Determine the [x, y] coordinate at the center of the cell enclosing the given text.  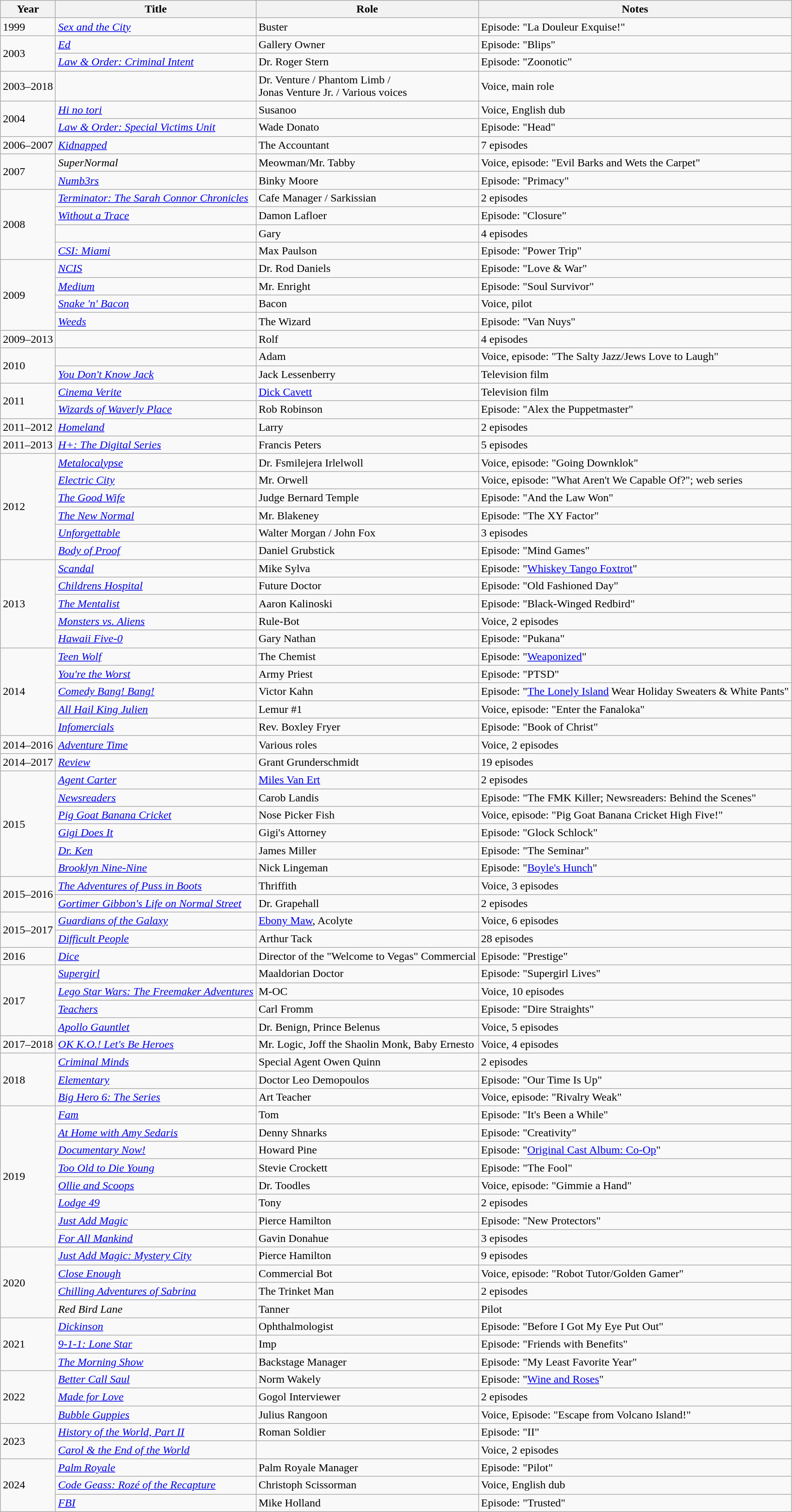
Apollo Gauntlet [156, 1027]
Code Geass: Rozé of the Recapture [156, 1485]
Ed [156, 44]
Without a Trace [156, 215]
Brooklyn Nine-Nine [156, 868]
Voice, episode: "Gimmie a Hand" [635, 1185]
Bubble Guppies [156, 1415]
Voice, 4 episodes [635, 1044]
Episode: "Supergirl Lives" [635, 974]
Hawaii Five-0 [156, 639]
Francis Peters [367, 445]
Scandal [156, 568]
Numb3rs [156, 180]
Director of the "Welcome to Vegas" Commercial [367, 956]
Lemur #1 [367, 709]
Episode: "And the Law Won" [635, 498]
Dr. Ken [156, 850]
Imp [367, 1344]
Episode: "Blips" [635, 44]
History of the World, Part II [156, 1432]
Dr. Grapehall [367, 903]
Bacon [367, 304]
2017 [28, 1000]
5 episodes [635, 445]
The New Normal [156, 516]
2015–2016 [28, 895]
Buster [367, 27]
Rob Robinson [367, 409]
Gigi's Attorney [367, 833]
2015 [28, 824]
Backstage Manager [367, 1361]
Dr. Rod Daniels [367, 269]
Voice, 5 episodes [635, 1027]
Voice, episode: "The Salty Jazz/Jews Love to Laugh" [635, 357]
2022 [28, 1397]
Teen Wolf [156, 656]
Episode: "The FMK Killer; Newsreaders: Behind the Scenes" [635, 797]
Review [156, 762]
Julius Rangoon [367, 1415]
Episode: "The Fool" [635, 1168]
2014–2017 [28, 762]
2003–2018 [28, 86]
2017–2018 [28, 1044]
Voice, 6 episodes [635, 921]
Episode: "Closure" [635, 215]
Episode: "Pilot" [635, 1468]
The Wizard [367, 321]
Victor Kahn [367, 692]
Episode: "Prestige" [635, 956]
2015–2017 [28, 930]
Made for Love [156, 1397]
Adventure Time [156, 744]
Art Teacher [367, 1097]
The Mentalist [156, 604]
Daniel Grubstick [367, 551]
Episode: "Zoonotic" [635, 62]
The Chemist [367, 656]
Gigi Does It [156, 833]
Elementary [156, 1080]
Episode: "Original Cast Album: Co-Op" [635, 1150]
Newsreaders [156, 797]
9-1-1: Lone Star [156, 1344]
Law & Order: Special Victims Unit [156, 127]
Kidnapped [156, 145]
James Miller [367, 850]
Future Doctor [367, 586]
Nose Picker Fish [367, 815]
Tanner [367, 1309]
SuperNormal [156, 163]
Norm Wakely [367, 1380]
Episode: "La Douleur Exquise!" [635, 27]
The Adventures of Puss in Boots [156, 886]
Maaldorian Doctor [367, 974]
Dick Cavett [367, 392]
Denny Shnarks [367, 1133]
Episode: "Weaponized" [635, 656]
Gortimer Gibbon's Life on Normal Street [156, 903]
Episode: "Old Fashioned Day" [635, 586]
Tony [367, 1203]
Too Old to Die Young [156, 1168]
Commercial Bot [367, 1273]
2011–2013 [28, 445]
Susanoo [367, 110]
Thriffith [367, 886]
Episode: "Trusted" [635, 1503]
Episode: "Van Nuys" [635, 321]
Special Agent Owen Quinn [367, 1062]
You Don't Know Jack [156, 374]
Close Enough [156, 1273]
Lodge 49 [156, 1203]
Better Call Saul [156, 1380]
Episode: "Whiskey Tango Foxtrot" [635, 568]
2018 [28, 1079]
The Morning Show [156, 1361]
Palm Royale [156, 1468]
Mr. Logic, Joff the Shaolin Monk, Baby Ernesto [367, 1044]
NCIS [156, 269]
Pilot [635, 1309]
Christoph Scissorman [367, 1485]
Documentary Now! [156, 1150]
Arthur Tack [367, 939]
Wade Donato [367, 127]
2014–2016 [28, 744]
Carl Fromm [367, 1009]
Mr. Blakeney [367, 516]
Episode: "II" [635, 1432]
Law & Order: Criminal Intent [156, 62]
Voice, episode: "Evil Barks and Wets the Carpet" [635, 163]
Army Priest [367, 674]
Ollie and Scoops [156, 1185]
Miles Van Ert [367, 780]
Episode: "Friends with Benefits" [635, 1344]
2020 [28, 1282]
28 episodes [635, 939]
Grant Grunderschmidt [367, 762]
Wizards of Waverly Place [156, 409]
Gallery Owner [367, 44]
Mike Holland [367, 1503]
Episode: "The Lonely Island Wear Holiday Sweaters & White Pants" [635, 692]
Rule-Bot [367, 621]
Episode: "Pukana" [635, 639]
Year [28, 9]
Chilling Adventures of Sabrina [156, 1291]
Teachers [156, 1009]
2003 [28, 53]
Episode: "Our Time Is Up" [635, 1080]
Doctor Leo Demopoulos [367, 1080]
Supergirl [156, 974]
Gogol Interviewer [367, 1397]
Monsters vs. Aliens [156, 621]
Title [156, 9]
Lego Star Wars: The Freemaker Adventures [156, 991]
Voice, main role [635, 86]
Rolf [367, 339]
Dr. Benign, Prince Belenus [367, 1027]
Big Hero 6: The Series [156, 1097]
Episode: "Dire Straights" [635, 1009]
Episode: "Book of Christ" [635, 727]
Larry [367, 427]
Agent Carter [156, 780]
Criminal Minds [156, 1062]
The Trinket Man [367, 1291]
Voice, pilot [635, 304]
Fam [156, 1115]
Sex and the City [156, 27]
2011 [28, 401]
Episode: "Before I Got My Eye Put Out" [635, 1326]
Walter Morgan / John Fox [367, 533]
The Accountant [367, 145]
Metalocalypse [156, 462]
Episode: "Love & War" [635, 269]
Palm Royale Manager [367, 1468]
Voice, episode: "Going Downklok" [635, 462]
OK K.O.! Let's Be Heroes [156, 1044]
Rev. Boxley Fryer [367, 727]
Gary [367, 233]
2024 [28, 1485]
Mr. Orwell [367, 480]
Max Paulson [367, 251]
Just Add Magic: Mystery City [156, 1256]
Voice, 3 episodes [635, 886]
2013 [28, 604]
Voice, episode: "Rivalry Weak" [635, 1097]
Episode: "Mind Games" [635, 551]
Dr. Venture / Phantom Limb / Jonas Venture Jr. / Various voices [367, 86]
Nick Lingeman [367, 868]
2023 [28, 1441]
Carob Landis [367, 797]
Episode: "Boyle's Hunch" [635, 868]
Mike Sylva [367, 568]
2021 [28, 1344]
Episode: "Black-Winged Redbird" [635, 604]
Episode: "It's Been a While" [635, 1115]
Just Add Magic [156, 1221]
2007 [28, 171]
Weeds [156, 321]
Episode: "Head" [635, 127]
2009 [28, 295]
Dr. Fsmilejera Irlelwoll [367, 462]
Judge Bernard Temple [367, 498]
The Good Wife [156, 498]
Role [367, 9]
19 episodes [635, 762]
Episode: "PTSD" [635, 674]
Electric City [156, 480]
Hi no tori [156, 110]
Episode: "The XY Factor" [635, 516]
Episode: "Soul Survivor" [635, 286]
Body of Proof [156, 551]
Stevie Crockett [367, 1168]
Notes [635, 9]
Cinema Verite [156, 392]
Snake 'n' Bacon [156, 304]
Dice [156, 956]
Adam [367, 357]
Binky Moore [367, 180]
Red Bird Lane [156, 1309]
At Home with Amy Sedaris [156, 1133]
Voice, 10 episodes [635, 991]
Tom [367, 1115]
2014 [28, 692]
Episode: "Primacy" [635, 180]
Childrens Hospital [156, 586]
Voice, episode: "Robot Tutor/Golden Gamer" [635, 1273]
2009–2013 [28, 339]
Episode: "Wine and Roses" [635, 1380]
2004 [28, 119]
Voice, Episode: "Escape from Volcano Island!" [635, 1415]
Difficult People [156, 939]
FBI [156, 1503]
Pig Goat Banana Cricket [156, 815]
2006–2007 [28, 145]
Voice, episode: "Enter the Fanaloka" [635, 709]
Episode: "Power Trip" [635, 251]
Homeland [156, 427]
Ebony Maw, Acolyte [367, 921]
Mr. Enright [367, 286]
H+: The Digital Series [156, 445]
Episode: "New Protectors" [635, 1221]
Episode: "The Seminar" [635, 850]
9 episodes [635, 1256]
Unforgettable [156, 533]
Jack Lessenberry [367, 374]
M-OC [367, 991]
2008 [28, 224]
2010 [28, 365]
Howard Pine [367, 1150]
Roman Soldier [367, 1432]
Voice, episode: "What Aren't We Capable Of?"; web series [635, 480]
Infomercials [156, 727]
2019 [28, 1177]
For All Mankind [156, 1238]
Episode: "Alex the Puppetmaster" [635, 409]
Damon Lafloer [367, 215]
You're the Worst [156, 674]
Dr. Toodles [367, 1185]
Voice, episode: "Pig Goat Banana Cricket High Five!" [635, 815]
Cafe Manager / Sarkissian [367, 198]
Dr. Roger Stern [367, 62]
Aaron Kalinoski [367, 604]
Gary Nathan [367, 639]
Episode: "Creativity" [635, 1133]
Medium [156, 286]
Episode: "Glock Schlock" [635, 833]
2011–2012 [28, 427]
Various roles [367, 744]
Dickinson [156, 1326]
Guardians of the Galaxy [156, 921]
7 episodes [635, 145]
1999 [28, 27]
CSI: Miami [156, 251]
Meowman/Mr. Tabby [367, 163]
Episode: "My Least Favorite Year" [635, 1361]
All Hail King Julien [156, 709]
Ophthalmologist [367, 1326]
Comedy Bang! Bang! [156, 692]
Terminator: The Sarah Connor Chronicles [156, 198]
2016 [28, 956]
Gavin Donahue [367, 1238]
2012 [28, 506]
Carol & the End of the World [156, 1450]
